Provide the (X, Y) coordinate of the cell's center where the given text is located.  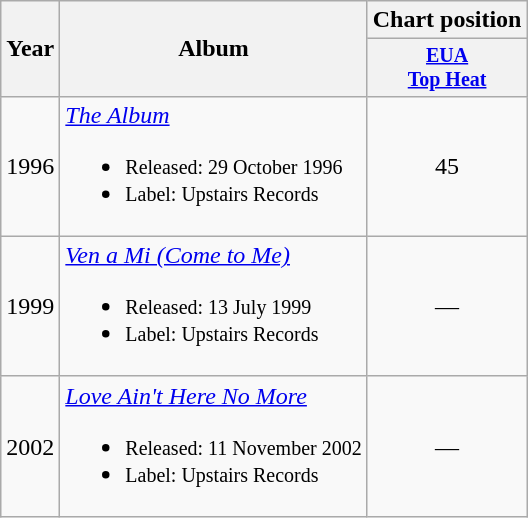
The AlbumReleased: 29 October 1996Label: Upstairs Records (214, 166)
45 (447, 166)
EUATop Heat (447, 68)
1999 (30, 306)
Ven a Mi (Come to Me)Released: 13 July 1999Label: Upstairs Records (214, 306)
2002 (30, 446)
1996 (30, 166)
Year (30, 49)
Album (214, 49)
Love Ain't Here No MoreReleased: 11 November 2002Label: Upstairs Records (214, 446)
Chart position (447, 20)
